Return the (x, y) coordinate for the center point of the cell that contains the specified text.  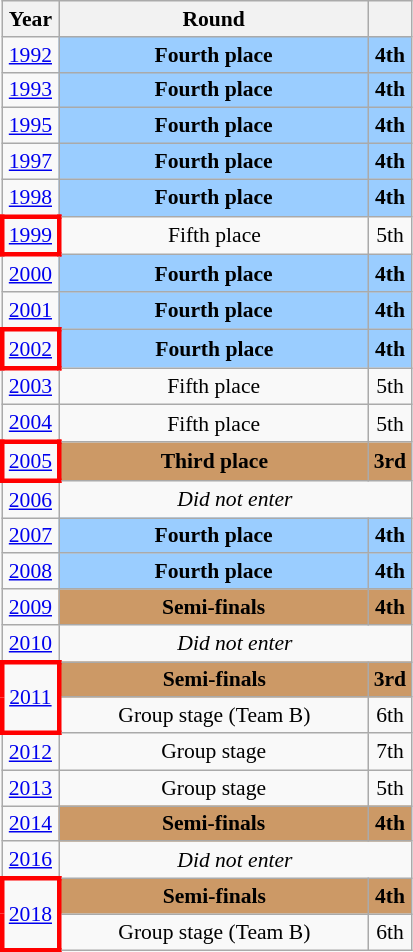
1995 (30, 126)
Round (214, 19)
Year (30, 19)
1998 (30, 198)
2002 (30, 348)
1993 (30, 90)
2004 (30, 424)
1992 (30, 55)
2008 (30, 572)
7th (390, 752)
2005 (30, 462)
2016 (30, 860)
2012 (30, 752)
2014 (30, 824)
1999 (30, 236)
1997 (30, 162)
2009 (30, 607)
2003 (30, 386)
2011 (30, 698)
Third place (214, 462)
2007 (30, 536)
2000 (30, 274)
2010 (30, 644)
2001 (30, 310)
2006 (30, 500)
2013 (30, 788)
2018 (30, 914)
